Return [x, y] of the center of cell containing provided text 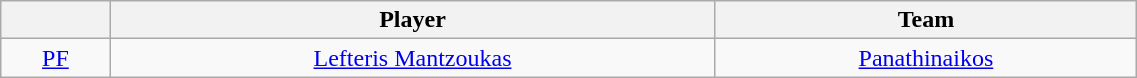
PF [56, 58]
Player [412, 20]
Lefteris Mantzoukas [412, 58]
Team [926, 20]
Panathinaikos [926, 58]
